Identify which cell holds the provided text, then report its [X, Y] central coordinate. 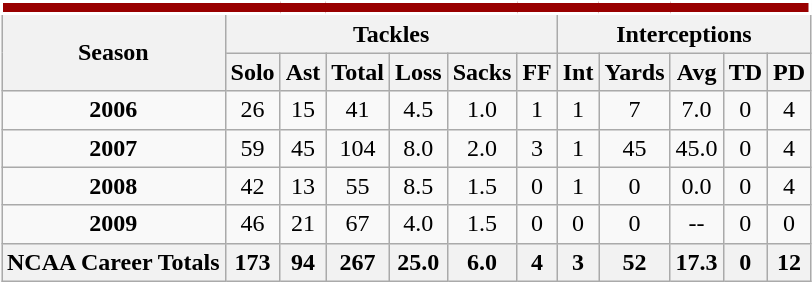
2006 [114, 110]
173 [252, 262]
Loss [418, 72]
7.0 [696, 110]
94 [303, 262]
NCAA Career Totals [114, 262]
59 [252, 148]
17.3 [696, 262]
2.0 [482, 148]
4.5 [418, 110]
TD [745, 72]
12 [790, 262]
Tackles [391, 34]
Solo [252, 72]
Ast [303, 72]
4.0 [418, 224]
Season [114, 52]
-- [696, 224]
15 [303, 110]
45.0 [696, 148]
1.0 [482, 110]
2007 [114, 148]
46 [252, 224]
2008 [114, 186]
21 [303, 224]
0.0 [696, 186]
267 [358, 262]
55 [358, 186]
Avg [696, 72]
PD [790, 72]
25.0 [418, 262]
6.0 [482, 262]
Sacks [482, 72]
8.5 [418, 186]
Yards [634, 72]
52 [634, 262]
2009 [114, 224]
67 [358, 224]
42 [252, 186]
Interceptions [684, 34]
Total [358, 72]
13 [303, 186]
8.0 [418, 148]
104 [358, 148]
7 [634, 110]
FF [537, 72]
26 [252, 110]
Int [578, 72]
41 [358, 110]
